Return the [x, y] coordinate for the center point of the cell that contains the specified text.  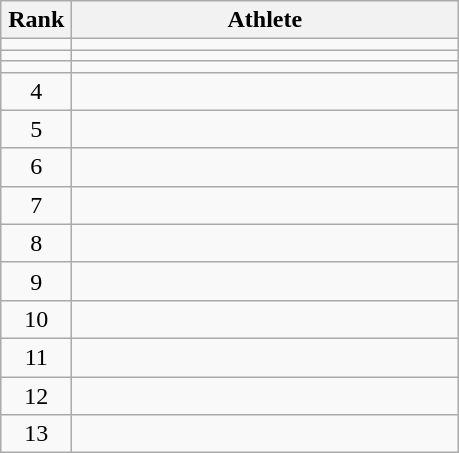
11 [36, 357]
9 [36, 281]
10 [36, 319]
7 [36, 205]
Rank [36, 20]
Athlete [265, 20]
4 [36, 91]
6 [36, 167]
8 [36, 243]
13 [36, 434]
12 [36, 395]
5 [36, 129]
